Return the (X, Y) coordinate for the center point of the cell that contains the specified text.  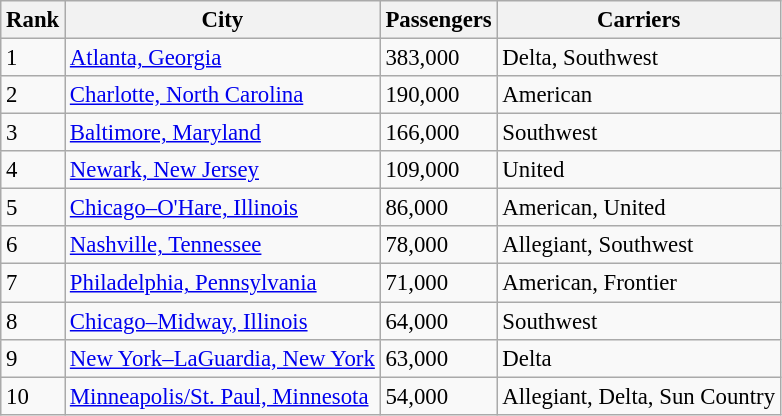
Allegiant, Delta, Sun Country (638, 396)
Chicago–Midway, Illinois (223, 321)
64,000 (438, 321)
Minneapolis/St. Paul, Minnesota (223, 396)
Philadelphia, Pennsylvania (223, 283)
Rank (33, 20)
Carriers (638, 20)
109,000 (438, 170)
10 (33, 396)
Delta, Southwest (638, 58)
Delta (638, 358)
City (223, 20)
1 (33, 58)
Atlanta, Georgia (223, 58)
5 (33, 208)
Chicago–O'Hare, Illinois (223, 208)
American, United (638, 208)
166,000 (438, 133)
86,000 (438, 208)
6 (33, 245)
78,000 (438, 245)
4 (33, 170)
United (638, 170)
American (638, 95)
190,000 (438, 95)
Allegiant, Southwest (638, 245)
7 (33, 283)
63,000 (438, 358)
New York–LaGuardia, New York (223, 358)
Charlotte, North Carolina (223, 95)
54,000 (438, 396)
2 (33, 95)
9 (33, 358)
71,000 (438, 283)
Newark, New Jersey (223, 170)
8 (33, 321)
Nashville, Tennessee (223, 245)
3 (33, 133)
383,000 (438, 58)
American, Frontier (638, 283)
Passengers (438, 20)
Baltimore, Maryland (223, 133)
